Provide the [x, y] coordinate of the cell's center where the given text is located.  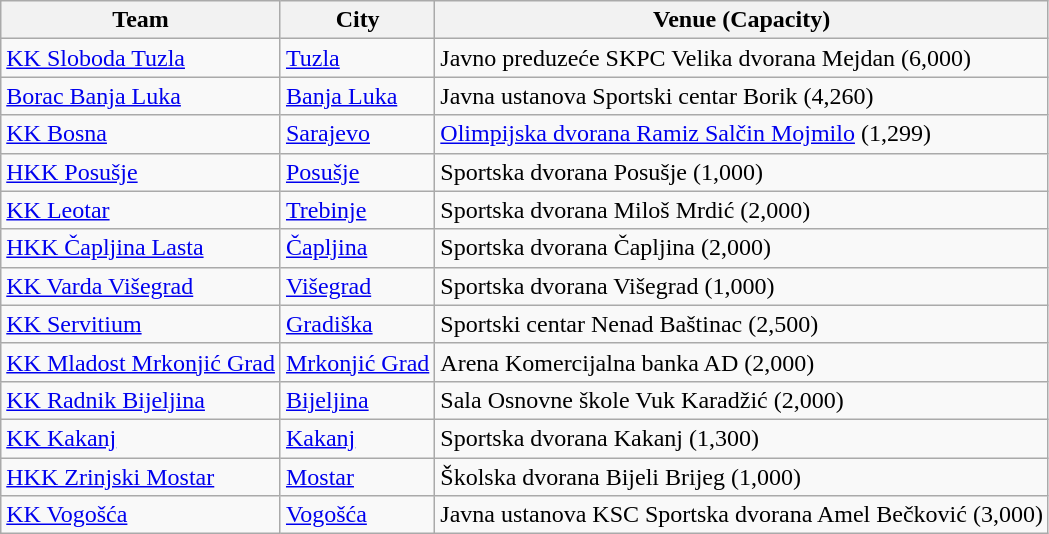
Venue (Capacity) [742, 20]
Vogošća [357, 515]
KK Sloboda Tuzla [141, 58]
HKK Čapljina Lasta [141, 248]
Mrkonjić Grad [357, 362]
HKK Posušje [141, 172]
Mostar [357, 477]
Team [141, 20]
Posušje [357, 172]
Kakanj [357, 438]
KK Mladost Mrkonjić Grad [141, 362]
Čapljina [357, 248]
Sportski centar Nenad Baštinac (2,500) [742, 324]
Borac Banja Luka [141, 96]
Sportska dvorana Višegrad (1,000) [742, 286]
Banja Luka [357, 96]
Sala Osnovne škole Vuk Karadžić (2,000) [742, 400]
KK Leotar [141, 210]
KK Kakanj [141, 438]
KK Vogošća [141, 515]
Sportska dvorana Miloš Mrdić (2,000) [742, 210]
HKK Zrinjski Mostar [141, 477]
KK Radnik Bijeljina [141, 400]
Arena Komercijalna banka AD (2,000) [742, 362]
Trebinje [357, 210]
Javna ustanova Sportski centar Borik (4,260) [742, 96]
Javna ustanova KSC Sportska dvorana Amel Bečković (3,000) [742, 515]
Gradiška [357, 324]
Javno preduzeće SKPC Velika dvorana Mejdan (6,000) [742, 58]
KK Servitium [141, 324]
Sportska dvorana Čapljina (2,000) [742, 248]
Školska dvorana Bijeli Brijeg (1,000) [742, 477]
Tuzla [357, 58]
KK Varda Višegrad [141, 286]
Olimpijska dvorana Ramiz Salčin Mojmilo (1,299) [742, 134]
KK Bosna [141, 134]
Sportska dvorana Posušje (1,000) [742, 172]
Sarajevo [357, 134]
City [357, 20]
Bijeljina [357, 400]
Sportska dvorana Kakanj (1,300) [742, 438]
Višegrad [357, 286]
